Return (x, y) of the center of cell containing provided text 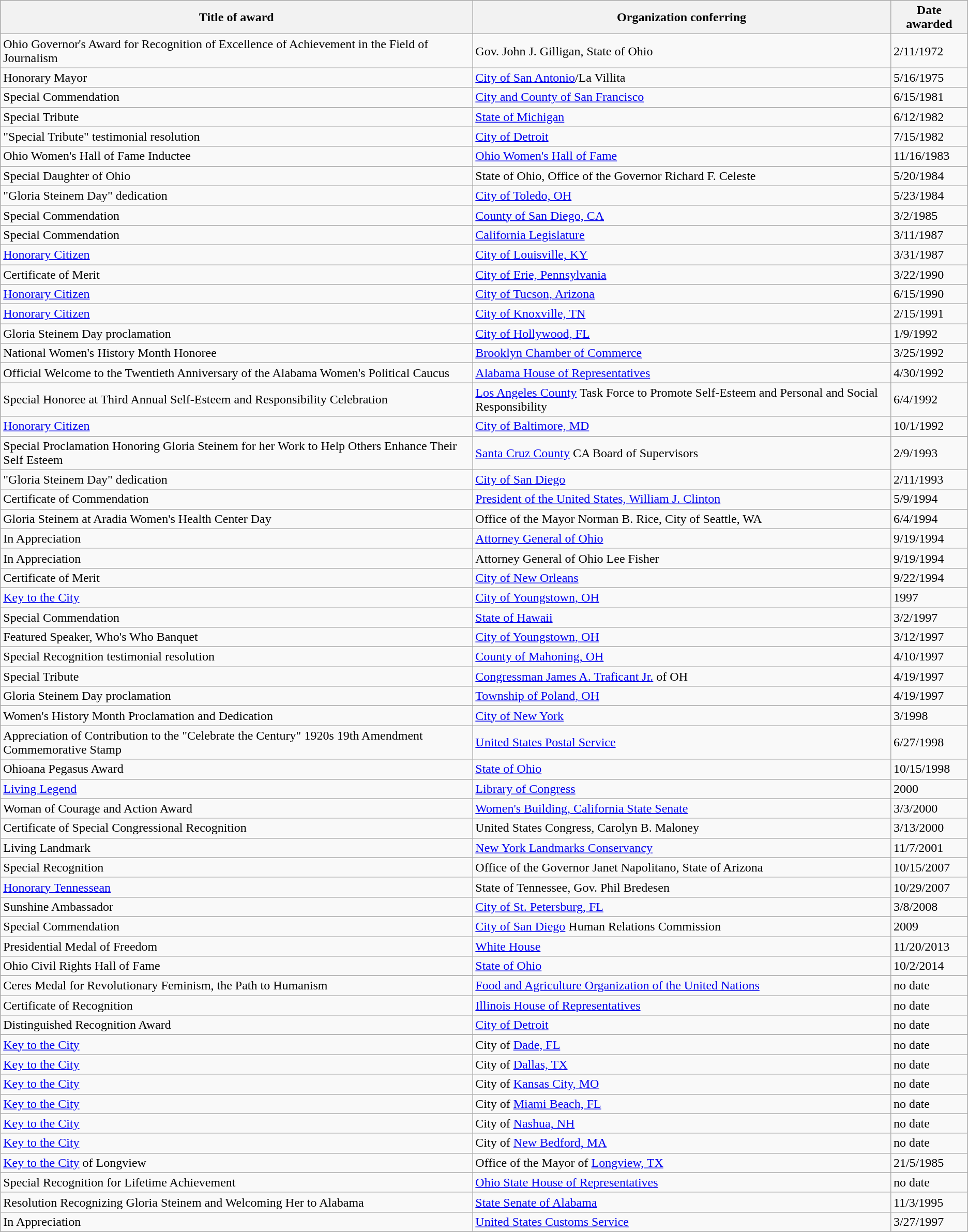
City of Erie, Pennsylvania (682, 275)
City of San Antonio/La Villita (682, 78)
Special Recognition testimonial resolution (237, 657)
10/1/1992 (929, 426)
4/30/1992 (929, 373)
City of New Bedford, MA (682, 1143)
Title of award (237, 18)
City and County of San Francisco (682, 97)
City of Nashua, NH (682, 1123)
11/3/1995 (929, 1202)
Appreciation of Contribution to the "Celebrate the Century" 1920s 19th Amendment Commemorative Stamp (237, 743)
Food and Agriculture Organization of the United Nations (682, 986)
Living Legend (237, 789)
2/11/1993 (929, 479)
United States Congress, Carolyn B. Maloney (682, 828)
6/15/1990 (929, 294)
3/31/1987 (929, 254)
5/20/1984 (929, 176)
3/3/2000 (929, 808)
Special Daughter of Ohio (237, 176)
Presidential Medal of Freedom (237, 946)
City of New York (682, 716)
City of Dallas, TX (682, 1064)
Official Welcome to the Twentieth Anniversary of the Alabama Women's Political Caucus (237, 373)
"Special Tribute" testimonial resolution (237, 137)
Ohio State House of Representatives (682, 1182)
Date awarded (929, 18)
Woman of Courage and Action Award (237, 808)
Honorary Mayor (237, 78)
County of San Diego, CA (682, 215)
White House (682, 946)
City of New Orleans (682, 578)
New York Landmarks Conservancy (682, 848)
2000 (929, 789)
State of Ohio, Office of the Governor Richard F. Celeste (682, 176)
Attorney General of Ohio (682, 538)
3/12/1997 (929, 637)
Resolution Recognizing Gloria Steinem and Welcoming Her to Alabama (237, 1202)
10/15/2007 (929, 867)
County of Mahoning, OH (682, 657)
10/2/2014 (929, 966)
Living Landmark (237, 848)
11/7/2001 (929, 848)
Illinois House of Representatives (682, 1005)
Office of the Mayor of Longview, TX (682, 1163)
Gov. John J. Gilligan, State of Ohio (682, 51)
6/27/1998 (929, 743)
Alabama House of Representatives (682, 373)
5/16/1975 (929, 78)
10/15/1998 (929, 769)
3/2/1997 (929, 617)
City of San Diego Human Relations Commission (682, 926)
Distinguished Recognition Award (237, 1025)
City of Knoxville, TN (682, 314)
Brooklyn Chamber of Commerce (682, 353)
City of Louisville, KY (682, 254)
3/2/1985 (929, 215)
Santa Cruz County CA Board of Supervisors (682, 453)
1/9/1992 (929, 334)
City of Kansas City, MO (682, 1084)
1997 (929, 597)
Special Honoree at Third Annual Self-Esteem and Responsibility Celebration (237, 399)
State Senate of Alabama (682, 1202)
3/13/2000 (929, 828)
Ohio Women's Hall of Fame Inductee (237, 156)
Office of the Governor Janet Napolitano, State of Arizona (682, 867)
Women's Building, California State Senate (682, 808)
Congressman James A. Traficant Jr. of OH (682, 677)
3/27/1997 (929, 1222)
3/25/1992 (929, 353)
Certificate of Special Congressional Recognition (237, 828)
3/8/2008 (929, 907)
Honorary Tennessean (237, 887)
City of Dade, FL (682, 1045)
4/10/1997 (929, 657)
Key to the City of Longview (237, 1163)
2/9/1993 (929, 453)
Women's History Month Proclamation and Dedication (237, 716)
2/11/1972 (929, 51)
State of Hawaii (682, 617)
Library of Congress (682, 789)
State of Michigan (682, 117)
California Legislature (682, 235)
Ohioana Pegasus Award (237, 769)
9/22/1994 (929, 578)
City of St. Petersburg, FL (682, 907)
5/9/1994 (929, 499)
City of Tucson, Arizona (682, 294)
3/22/1990 (929, 275)
11/16/1983 (929, 156)
6/15/1981 (929, 97)
President of the United States, William J. Clinton (682, 499)
National Women's History Month Honoree (237, 353)
Certificate of Commendation (237, 499)
City of Hollywood, FL (682, 334)
Ceres Medal for Revolutionary Feminism, the Path to Humanism (237, 986)
Special Recognition (237, 867)
10/29/2007 (929, 887)
6/12/1982 (929, 117)
2009 (929, 926)
2/15/1991 (929, 314)
Attorney General of Ohio Lee Fisher (682, 558)
6/4/1992 (929, 399)
City of Baltimore, MD (682, 426)
Featured Speaker, Who's Who Banquet (237, 637)
City of Miami Beach, FL (682, 1104)
3/1998 (929, 716)
7/15/1982 (929, 137)
Sunshine Ambassador (237, 907)
Organization conferring (682, 18)
Gloria Steinem at Aradia Women's Health Center Day (237, 519)
6/4/1994 (929, 519)
3/11/1987 (929, 235)
11/20/2013 (929, 946)
Special Proclamation Honoring Gloria Steinem for her Work to Help Others Enhance Their Self Esteem (237, 453)
Office of the Mayor Norman B. Rice, City of Seattle, WA (682, 519)
City of Toledo, OH (682, 196)
City of San Diego (682, 479)
Township of Poland, OH (682, 696)
State of Tennessee, Gov. Phil Bredesen (682, 887)
Ohio Governor's Award for Recognition of Excellence of Achievement in the Field of Journalism (237, 51)
United States Postal Service (682, 743)
21/5/1985 (929, 1163)
Ohio Women's Hall of Fame (682, 156)
Los Angeles County Task Force to Promote Self-Esteem and Personal and Social Responsibility (682, 399)
Ohio Civil Rights Hall of Fame (237, 966)
5/23/1984 (929, 196)
Certificate of Recognition (237, 1005)
United States Customs Service (682, 1222)
Special Recognition for Lifetime Achievement (237, 1182)
